Return the [x, y] coordinate for the center point of the cell that contains the specified text.  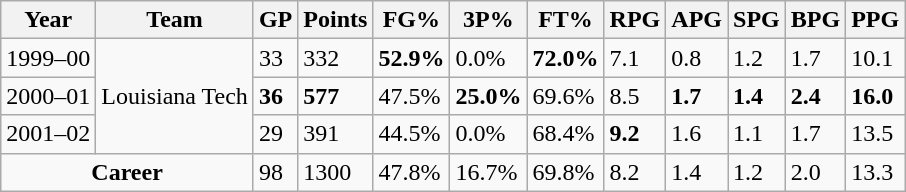
13.3 [876, 172]
68.4% [566, 134]
1300 [336, 172]
52.9% [412, 58]
Career [128, 172]
29 [275, 134]
1999–00 [48, 58]
332 [336, 58]
2000–01 [48, 96]
10.1 [876, 58]
391 [336, 134]
69.8% [566, 172]
2.0 [815, 172]
16.7% [488, 172]
98 [275, 172]
8.5 [635, 96]
PPG [876, 20]
FT% [566, 20]
1.6 [697, 134]
RPG [635, 20]
2001–02 [48, 134]
FG% [412, 20]
8.2 [635, 172]
Louisiana Tech [175, 96]
7.1 [635, 58]
47.5% [412, 96]
GP [275, 20]
Points [336, 20]
Team [175, 20]
16.0 [876, 96]
0.8 [697, 58]
3P% [488, 20]
36 [275, 96]
9.2 [635, 134]
69.6% [566, 96]
47.8% [412, 172]
25.0% [488, 96]
33 [275, 58]
Year [48, 20]
2.4 [815, 96]
1.1 [757, 134]
72.0% [566, 58]
APG [697, 20]
13.5 [876, 134]
SPG [757, 20]
44.5% [412, 134]
BPG [815, 20]
577 [336, 96]
